Identify which cell holds the provided text, then report its (x, y) central coordinate. 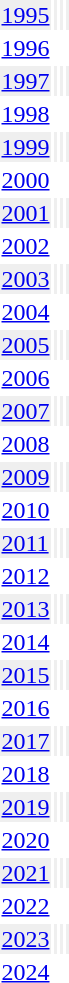
1999 (26, 147)
2023 (26, 939)
2021 (26, 873)
2019 (26, 807)
2006 (26, 378)
2007 (26, 411)
2005 (26, 345)
1996 (26, 48)
2017 (26, 741)
2003 (26, 279)
2022 (26, 906)
2011 (26, 543)
2018 (26, 774)
2012 (26, 576)
2004 (26, 312)
2015 (26, 675)
2013 (26, 609)
1998 (26, 114)
1997 (26, 81)
2014 (26, 642)
2010 (26, 510)
2020 (26, 840)
2008 (26, 444)
2000 (26, 180)
2016 (26, 708)
2002 (26, 246)
2009 (26, 477)
2001 (26, 213)
1995 (26, 15)
